Extract the (X, Y) coordinate from the center of the cell holding the provided text.  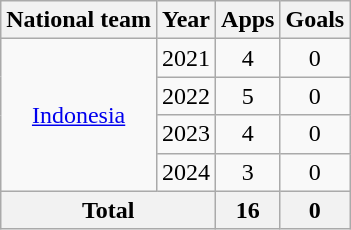
Total (108, 210)
Goals (315, 20)
Year (186, 20)
Apps (248, 20)
2024 (186, 172)
National team (79, 20)
5 (248, 96)
2023 (186, 134)
Indonesia (79, 115)
2022 (186, 96)
2021 (186, 58)
16 (248, 210)
3 (248, 172)
